Find where the given text appears and provide that cell's center as (x, y) coordinate. 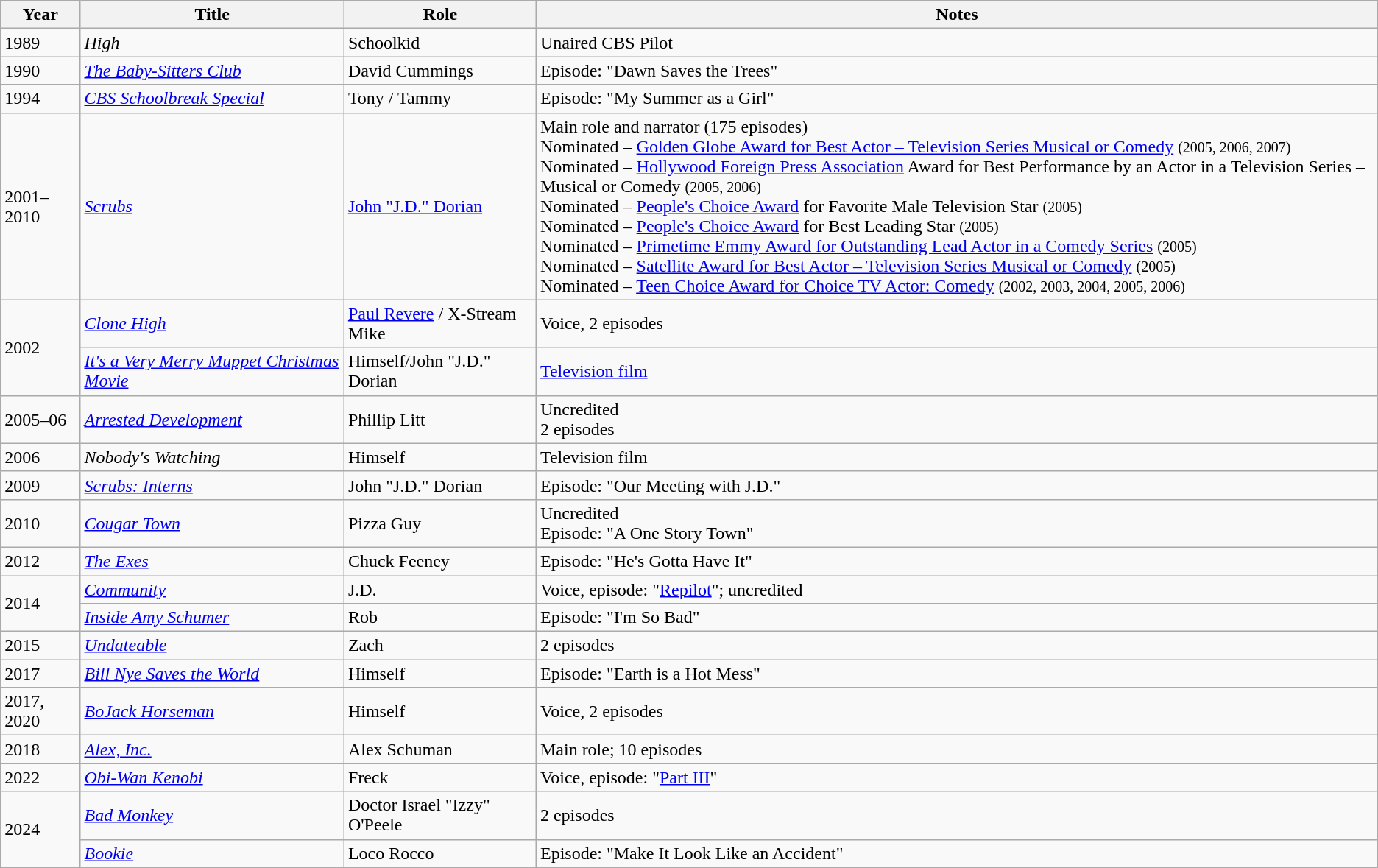
Freck (440, 777)
Loco Rocco (440, 853)
David Cummings (440, 71)
Clone High (212, 324)
Episode: "Earth is a Hot Mess" (957, 674)
1994 (40, 99)
2010 (40, 523)
Uncredited2 episodes (957, 420)
Main role; 10 episodes (957, 749)
Episode: "I'm So Bad" (957, 618)
2005–06 (40, 420)
CBS Schoolbreak Special (212, 99)
J.D. (440, 590)
Year (40, 15)
Undateable (212, 646)
Episode: "Make It Look Like an Accident" (957, 853)
Title (212, 15)
Scrubs: Interns (212, 485)
Bill Nye Saves the World (212, 674)
2009 (40, 485)
Obi-Wan Kenobi (212, 777)
Zach (440, 646)
Voice, episode: "Repilot"; uncredited (957, 590)
Unaired CBS Pilot (957, 43)
2018 (40, 749)
2017 (40, 674)
Bad Monkey (212, 816)
Alex Schuman (440, 749)
1989 (40, 43)
Doctor Israel "Izzy" O'Peele (440, 816)
The Baby-Sitters Club (212, 71)
Tony / Tammy (440, 99)
Episode: "He's Gotta Have It" (957, 561)
2015 (40, 646)
Pizza Guy (440, 523)
Paul Revere / X-Stream Mike (440, 324)
Cougar Town (212, 523)
Phillip Litt (440, 420)
Schoolkid (440, 43)
2002 (40, 347)
2001–2010 (40, 206)
Inside Amy Schumer (212, 618)
2017, 2020 (40, 711)
Episode: "My Summer as a Girl" (957, 99)
High (212, 43)
Himself/John "J.D." Dorian (440, 371)
1990 (40, 71)
2006 (40, 457)
BoJack Horseman (212, 711)
Bookie (212, 853)
Community (212, 590)
The Exes (212, 561)
2012 (40, 561)
2022 (40, 777)
Arrested Development (212, 420)
Episode: "Our Meeting with J.D." (957, 485)
Chuck Feeney (440, 561)
Nobody's Watching (212, 457)
2024 (40, 829)
Role (440, 15)
Rob (440, 618)
Notes (957, 15)
It's a Very Merry Muppet Christmas Movie (212, 371)
2014 (40, 604)
UncreditedEpisode: "A One Story Town" (957, 523)
Voice, episode: "Part III" (957, 777)
Scrubs (212, 206)
Alex, Inc. (212, 749)
Episode: "Dawn Saves the Trees" (957, 71)
